From the cell containing the given text, extract its center point as (x, y) coordinate. 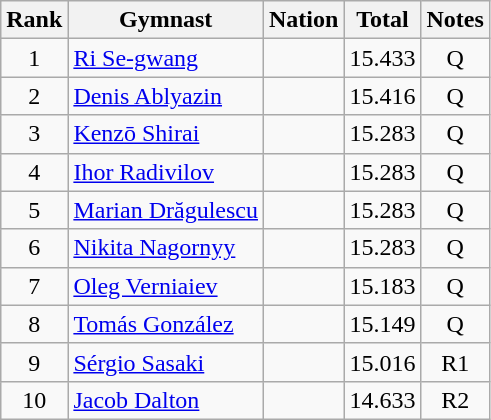
Sérgio Sasaki (166, 362)
Denis Ablyazin (166, 96)
15.016 (382, 362)
7 (34, 286)
Ihor Radivilov (166, 172)
Marian Drăgulescu (166, 210)
5 (34, 210)
1 (34, 58)
Notes (455, 20)
9 (34, 362)
Jacob Dalton (166, 400)
Rank (34, 20)
R2 (455, 400)
15.149 (382, 324)
15.433 (382, 58)
6 (34, 248)
14.633 (382, 400)
10 (34, 400)
3 (34, 134)
15.183 (382, 286)
Tomás González (166, 324)
R1 (455, 362)
Kenzō Shirai (166, 134)
15.416 (382, 96)
Ri Se-gwang (166, 58)
2 (34, 96)
Oleg Verniaiev (166, 286)
4 (34, 172)
Nikita Nagornyy (166, 248)
Nation (304, 20)
Total (382, 20)
Gymnast (166, 20)
8 (34, 324)
